Locate the cell with the specified text and output its (x, y) center coordinate. 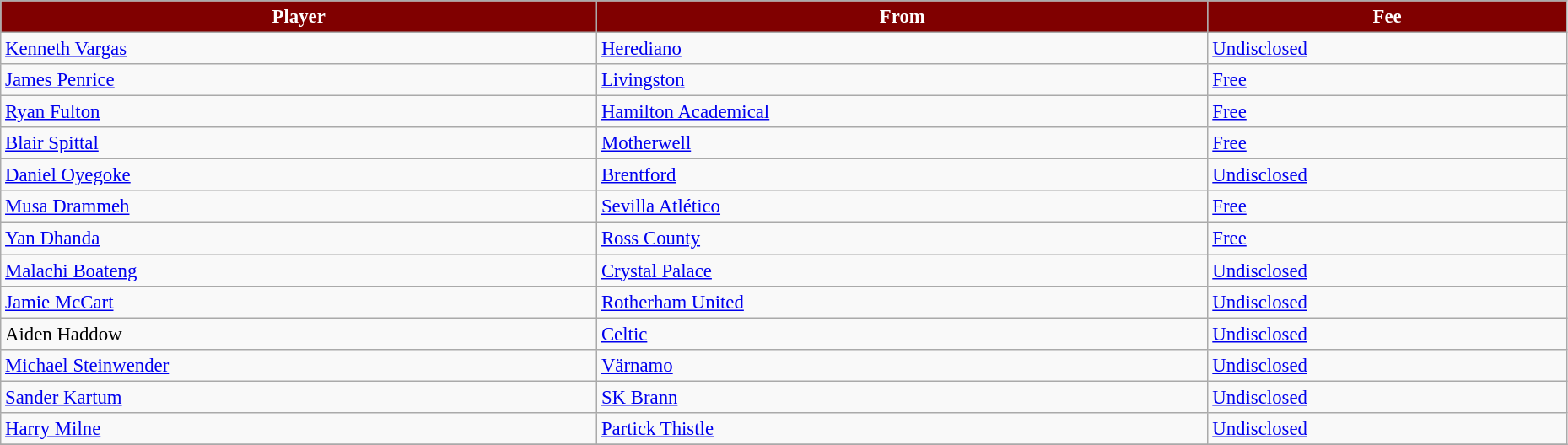
Yan Dhanda (299, 239)
Musa Drammeh (299, 206)
Celtic (903, 334)
Sevilla Atlético (903, 206)
Player (299, 17)
Aiden Haddow (299, 334)
Ryan Fulton (299, 112)
Sander Kartum (299, 397)
Fee (1387, 17)
Jamie McCart (299, 302)
James Penrice (299, 80)
Harry Milne (299, 429)
Michael Steinwender (299, 365)
Livingston (903, 80)
Kenneth Vargas (299, 49)
Crystal Palace (903, 271)
SK Brann (903, 397)
Brentford (903, 175)
Ross County (903, 239)
Motherwell (903, 143)
Partick Thistle (903, 429)
Rotherham United (903, 302)
Värnamo (903, 365)
Hamilton Academical (903, 112)
From (903, 17)
Malachi Boateng (299, 271)
Daniel Oyegoke (299, 175)
Blair Spittal (299, 143)
Herediano (903, 49)
